Identify which cell holds the provided text, then report its [X, Y] central coordinate. 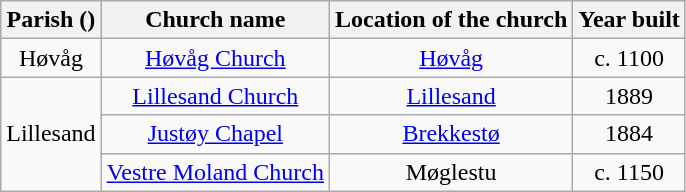
Brekkestø [450, 134]
Lillesand Church [215, 96]
Church name [215, 20]
Year built [630, 20]
1889 [630, 96]
Møglestu [450, 172]
Location of the church [450, 20]
c. 1100 [630, 58]
c. 1150 [630, 172]
Vestre Moland Church [215, 172]
Parish () [51, 20]
Justøy Chapel [215, 134]
Høvåg Church [215, 58]
1884 [630, 134]
